Determine the (X, Y) coordinate at the center of the cell enclosing the given text.  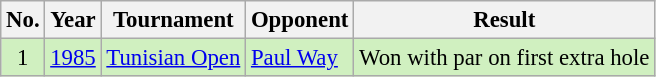
Result (504, 20)
Year (73, 20)
Tunisian Open (174, 58)
Tournament (174, 20)
1 (23, 58)
Won with par on first extra hole (504, 58)
Paul Way (300, 58)
No. (23, 20)
1985 (73, 58)
Opponent (300, 20)
